Return the (x, y) coordinate for the center point of the cell that contains the specified text.  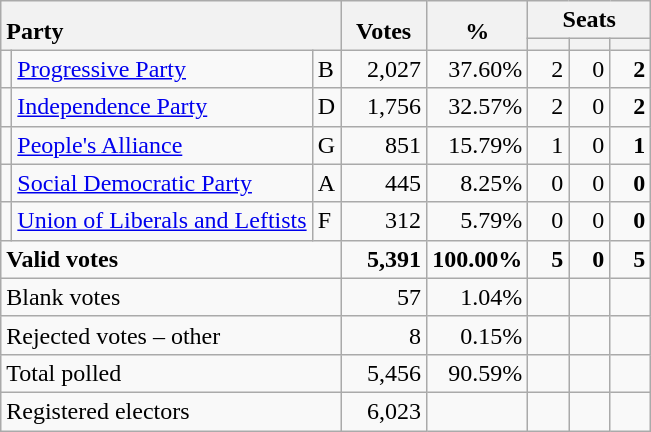
Blank votes (171, 297)
1.04% (478, 297)
57 (384, 297)
Votes (384, 26)
F (326, 221)
100.00% (478, 259)
Social Democratic Party (162, 183)
D (326, 107)
G (326, 145)
445 (384, 183)
B (326, 69)
A (326, 183)
1,756 (384, 107)
90.59% (478, 373)
5,391 (384, 259)
Union of Liberals and Leftists (162, 221)
Rejected votes – other (171, 335)
32.57% (478, 107)
Seats (590, 20)
312 (384, 221)
Total polled (171, 373)
0.15% (478, 335)
% (478, 26)
5,456 (384, 373)
Party (171, 26)
8 (384, 335)
851 (384, 145)
Independence Party (162, 107)
People's Alliance (162, 145)
Registered electors (171, 411)
37.60% (478, 69)
Progressive Party (162, 69)
15.79% (478, 145)
5.79% (478, 221)
Valid votes (171, 259)
6,023 (384, 411)
2,027 (384, 69)
8.25% (478, 183)
